Search for the cell housing the specified text and yield its (x, y) center coordinate. 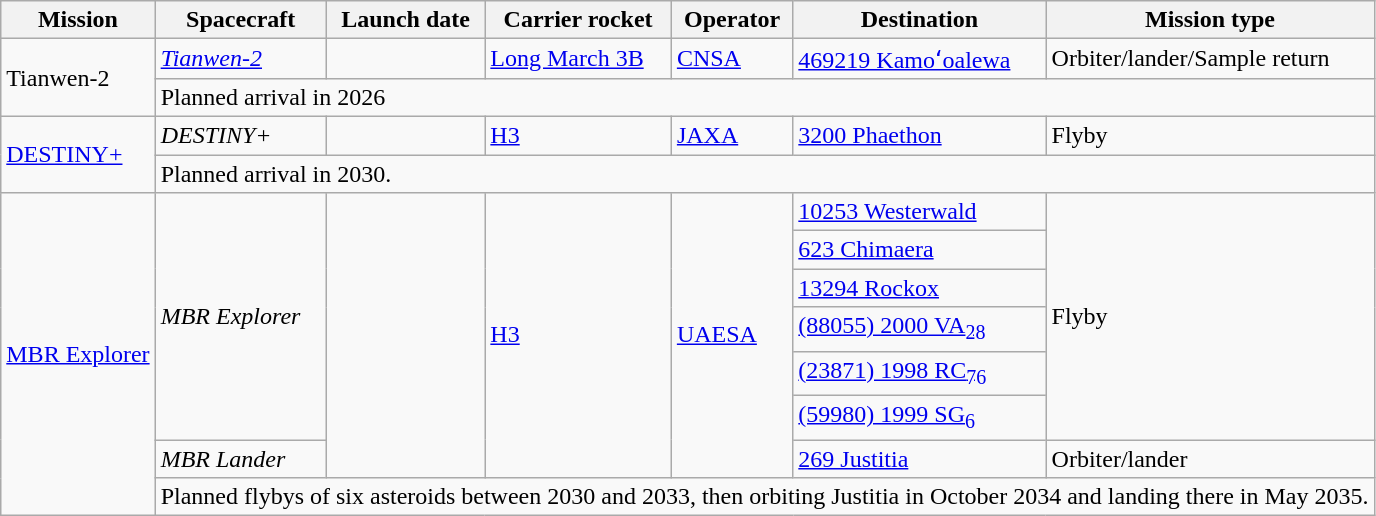
Mission (78, 20)
UAESA (732, 336)
CNSA (732, 59)
10253 Westerwald (920, 212)
Orbiter/lander (1210, 459)
JAXA (732, 135)
Planned flybys of six asteroids between 2030 and 2033, then orbiting Justitia in October 2034 and landing there in May 2035. (764, 497)
Carrier rocket (578, 20)
13294 Rockox (920, 288)
Planned arrival in 2030. (764, 173)
Operator (732, 20)
Mission type (1210, 20)
469219 Kamoʻoalewa (920, 59)
(88055) 2000 VA28 (920, 329)
Launch date (406, 20)
Spacecraft (240, 20)
(23871) 1998 RC76 (920, 373)
Long March 3B (578, 59)
623 Chimaera (920, 250)
Planned arrival in 2026 (764, 97)
MBR Lander (240, 459)
269 Justitia (920, 459)
Orbiter/lander/Sample return (1210, 59)
3200 Phaethon (920, 135)
Destination (920, 20)
(59980) 1999 SG6 (920, 417)
